Detect which cell encompasses the target text, then output its [x, y] center coordinate. 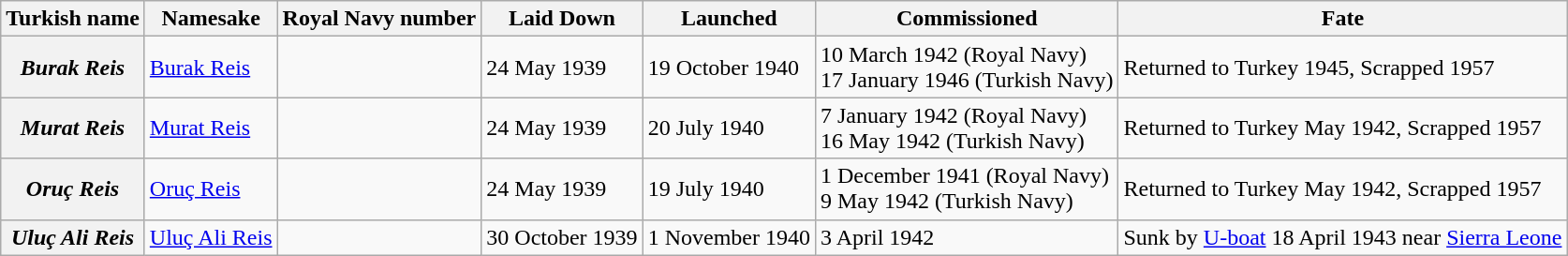
Royal Navy number [379, 19]
Laid Down [562, 19]
1 November 1940 [729, 237]
Sunk by U-boat 18 April 1943 near Sierra Leone [1343, 237]
19 October 1940 [729, 68]
20 July 1940 [729, 128]
10 March 1942 (Royal Navy)17 January 1946 (Turkish Navy) [967, 68]
30 October 1939 [562, 237]
7 January 1942 (Royal Navy)16 May 1942 (Turkish Navy) [967, 128]
Commissioned [967, 19]
Fate [1343, 19]
Namesake [211, 19]
Returned to Turkey 1945, Scrapped 1957 [1343, 68]
1 December 1941 (Royal Navy)9 May 1942 (Turkish Navy) [967, 189]
19 July 1940 [729, 189]
3 April 1942 [967, 237]
Turkish name [73, 19]
Launched [729, 19]
